For the text-containing cell, return its midpoint in (X, Y) coordinate format. 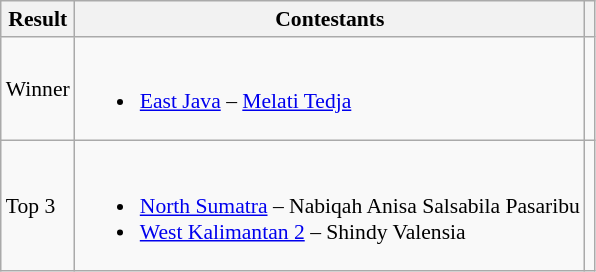
Top 3 (38, 206)
Contestants (330, 19)
East Java – Melati Tedja (330, 89)
North Sumatra – Nabiqah Anisa Salsabila PasaribuWest Kalimantan 2 – Shindy Valensia (330, 206)
Result (38, 19)
Winner (38, 89)
